Capture the cell that displays the provided text and extract its (X, Y) central coordinate. 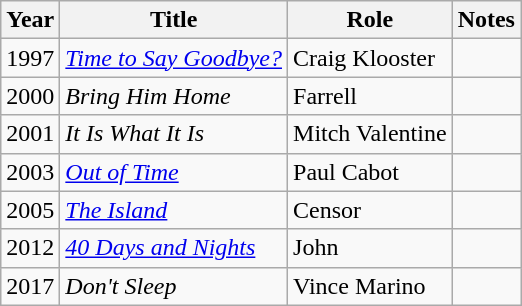
1997 (30, 58)
2012 (30, 248)
Out of Time (174, 172)
2003 (30, 172)
Year (30, 20)
40 Days and Nights (174, 248)
Farrell (370, 96)
Paul Cabot (370, 172)
The Island (174, 210)
Role (370, 20)
It Is What It Is (174, 134)
2017 (30, 286)
Bring Him Home (174, 96)
Notes (486, 20)
Mitch Valentine (370, 134)
2001 (30, 134)
Craig Klooster (370, 58)
John (370, 248)
Vince Marino (370, 286)
Time to Say Goodbye? (174, 58)
2000 (30, 96)
Title (174, 20)
2005 (30, 210)
Don't Sleep (174, 286)
Censor (370, 210)
